From the cell containing the given text, extract its center point as [X, Y] coordinate. 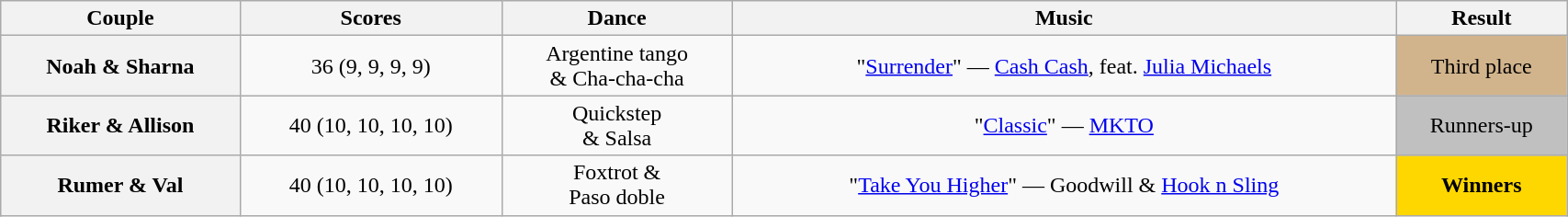
36 (9, 9, 9, 9) [371, 66]
Rumer & Val [120, 186]
Dance [616, 18]
Third place [1482, 66]
Couple [120, 18]
Argentine tango& Cha-cha-cha [616, 66]
Result [1482, 18]
"Take You Higher" — Goodwill & Hook n Sling [1064, 186]
Foxtrot &Paso doble [616, 186]
Noah & Sharna [120, 66]
Runners-up [1482, 125]
Quickstep& Salsa [616, 125]
"Surrender" — Cash Cash, feat. Julia Michaels [1064, 66]
Winners [1482, 186]
Scores [371, 18]
Music [1064, 18]
"Classic" — MKTO [1064, 125]
Riker & Allison [120, 125]
